Detect which cell encompasses the target text, then output its [x, y] center coordinate. 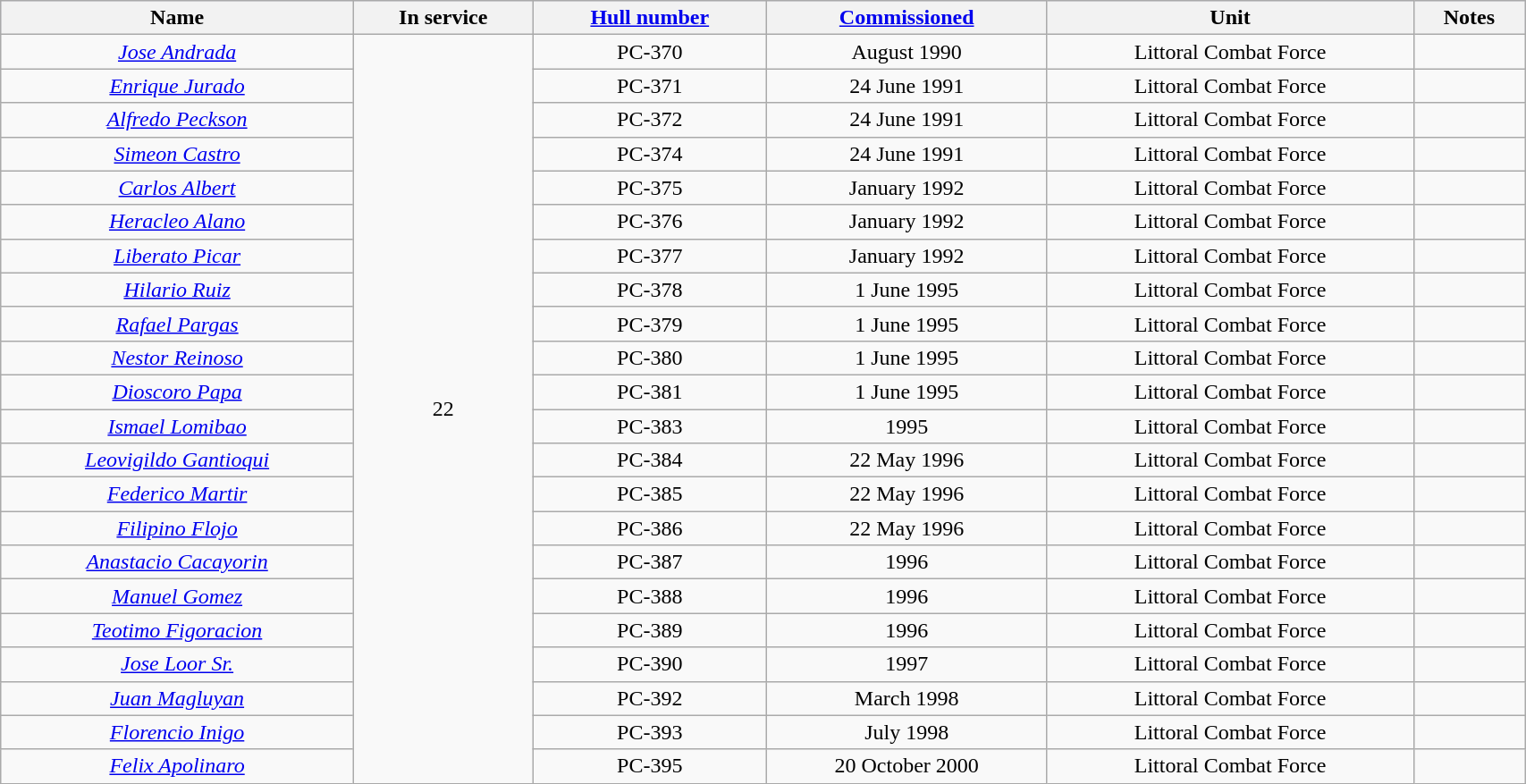
PC-371 [649, 86]
Liberato Picar [177, 256]
PC-393 [649, 732]
Ismael Lomibao [177, 426]
Federico Martir [177, 494]
Unit [1230, 18]
Commissioned [906, 18]
PC-379 [649, 324]
Simeon Castro [177, 154]
PC-378 [649, 290]
Hilario Ruiz [177, 290]
PC-384 [649, 460]
Enrique Jurado [177, 86]
PC-372 [649, 120]
Teotimo Figoracion [177, 630]
PC-395 [649, 766]
20 October 2000 [906, 766]
Alfredo Peckson [177, 120]
In service [443, 18]
Notes [1469, 18]
Dioscoro Papa [177, 392]
Carlos Albert [177, 188]
August 1990 [906, 52]
Rafael Pargas [177, 324]
PC-390 [649, 664]
PC-380 [649, 358]
Hull number [649, 18]
PC-387 [649, 562]
PC-383 [649, 426]
PC-389 [649, 630]
1995 [906, 426]
Heracleo Alano [177, 222]
PC-388 [649, 596]
PC-370 [649, 52]
1997 [906, 664]
Felix Apolinaro [177, 766]
March 1998 [906, 698]
22 [443, 409]
PC-376 [649, 222]
Jose Andrada [177, 52]
Nestor Reinoso [177, 358]
PC-381 [649, 392]
Manuel Gomez [177, 596]
Filipino Flojo [177, 528]
Jose Loor Sr. [177, 664]
July 1998 [906, 732]
Florencio Inigo [177, 732]
PC-377 [649, 256]
PC-386 [649, 528]
Anastacio Cacayorin [177, 562]
PC-374 [649, 154]
Leovigildo Gantioqui [177, 460]
Name [177, 18]
PC-375 [649, 188]
PC-392 [649, 698]
PC-385 [649, 494]
Juan Magluyan [177, 698]
